Locate the cell with the specified text and output its [x, y] center coordinate. 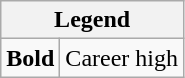
Bold [30, 58]
Career high [122, 58]
Legend [92, 20]
